Extract the (X, Y) coordinate from the center of the cell holding the provided text.  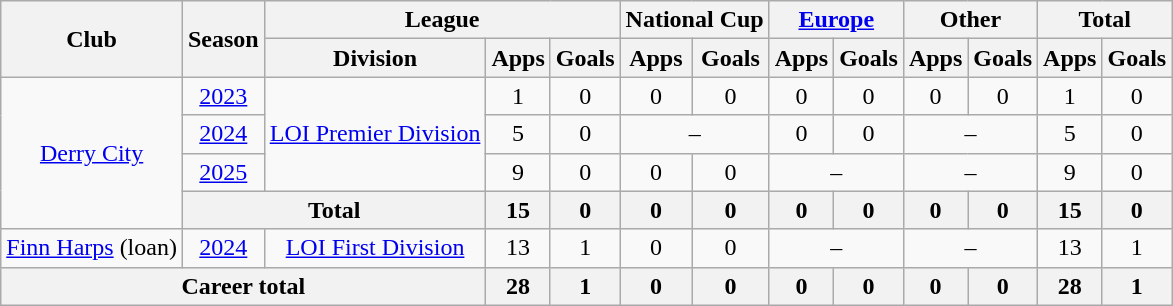
Derry City (92, 153)
National Cup (694, 20)
LOI Premier Division (375, 134)
Other (970, 20)
Season (223, 39)
Finn Harps (loan) (92, 248)
Europe (836, 20)
Club (92, 39)
2023 (223, 96)
LOI First Division (375, 248)
2025 (223, 172)
Division (375, 58)
Career total (244, 286)
League (442, 20)
